From the cell containing the given text, extract its center point as (x, y) coordinate. 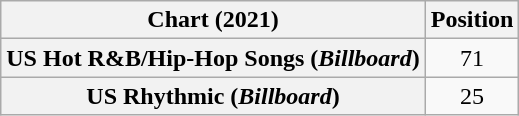
Position (472, 20)
Chart (2021) (213, 20)
US Rhythmic (Billboard) (213, 96)
25 (472, 96)
71 (472, 58)
US Hot R&B/Hip-Hop Songs (Billboard) (213, 58)
